Search for the cell housing the specified text and yield its (X, Y) center coordinate. 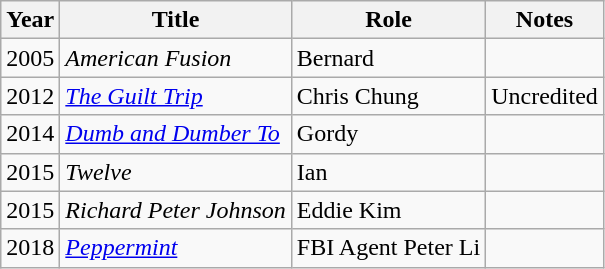
Notes (545, 20)
Bernard (388, 58)
Twelve (176, 172)
FBI Agent Peter Li (388, 248)
American Fusion (176, 58)
Role (388, 20)
Ian (388, 172)
Chris Chung (388, 96)
Gordy (388, 134)
Peppermint (176, 248)
2012 (30, 96)
Uncredited (545, 96)
Eddie Kim (388, 210)
2014 (30, 134)
2018 (30, 248)
Dumb and Dumber To (176, 134)
Richard Peter Johnson (176, 210)
Title (176, 20)
The Guilt Trip (176, 96)
Year (30, 20)
2005 (30, 58)
